Return the [X, Y] coordinate for the center point of the cell that contains the specified text.  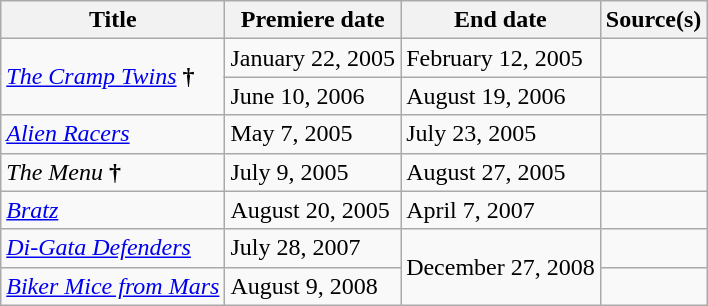
The Menu † [113, 172]
Source(s) [654, 20]
Title [113, 20]
Bratz [113, 210]
August 27, 2005 [501, 172]
July 9, 2005 [313, 172]
July 23, 2005 [501, 134]
End date [501, 20]
July 28, 2007 [313, 248]
The Cramp Twins † [113, 77]
December 27, 2008 [501, 267]
August 20, 2005 [313, 210]
January 22, 2005 [313, 58]
Premiere date [313, 20]
August 9, 2008 [313, 286]
April 7, 2007 [501, 210]
Alien Racers [113, 134]
Biker Mice from Mars [113, 286]
May 7, 2005 [313, 134]
August 19, 2006 [501, 96]
Di-Gata Defenders [113, 248]
June 10, 2006 [313, 96]
February 12, 2005 [501, 58]
